Capture the cell that displays the provided text and extract its [x, y] central coordinate. 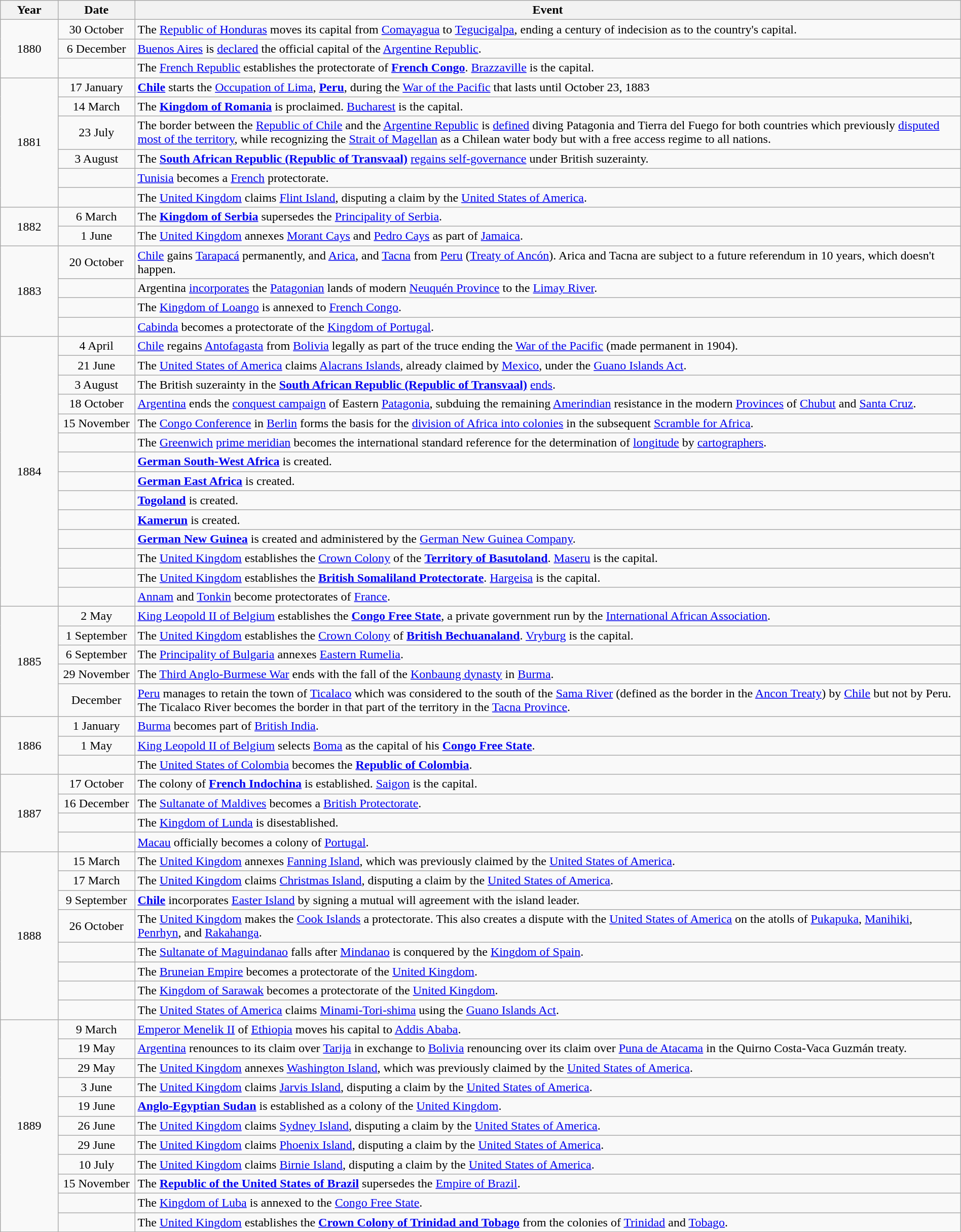
10 July [96, 1164]
Tunisia becomes a French protectorate. [547, 178]
December [96, 700]
15 March [96, 861]
16 December [96, 803]
The Kingdom of Luba is annexed to the Congo Free State. [547, 1203]
19 June [96, 1106]
The Greenwich prime meridian becomes the international standard reference for the determination of longitude by cartographers. [547, 442]
3 June [96, 1087]
The United Kingdom claims Flint Island, disputing a claim by the United States of America. [547, 197]
17 March [96, 880]
Annam and Tonkin become protectorates of France. [547, 597]
1880 [29, 49]
The United Kingdom claims Jarvis Island, disputing a claim by the United States of America. [547, 1087]
The Kingdom of Loango is annexed to French Congo. [547, 308]
Anglo-Egyptian Sudan is established as a colony of the United Kingdom. [547, 1106]
23 July [96, 133]
Emperor Menelik II of Ethiopia moves his capital to Addis Ababa. [547, 1029]
The Kingdom of Lunda is disestablished. [547, 823]
26 October [96, 926]
Chile starts the Occupation of Lima, Peru, during the War of the Pacific that lasts until October 23, 1883 [547, 87]
6 December [96, 49]
The United Kingdom annexes Washington Island, which was previously claimed by the United States of America. [547, 1068]
Argentina incorporates the Patagonian lands of modern Neuquén Province to the Limay River. [547, 288]
29 June [96, 1145]
The United Kingdom claims Phoenix Island, disputing a claim by the United States of America. [547, 1145]
The Sultanate of Maguindanao falls after Mindanao is conquered by the Kingdom of Spain. [547, 952]
The United Kingdom annexes Fanning Island, which was previously claimed by the United States of America. [547, 861]
The Third Anglo-Burmese War ends with the fall of the Konbaung dynasty in Burma. [547, 674]
9 September [96, 900]
1883 [29, 291]
1 September [96, 636]
The United Kingdom claims Christmas Island, disputing a claim by the United States of America. [547, 880]
1885 [29, 662]
17 January [96, 87]
1887 [29, 813]
German South-West Africa is created. [547, 462]
18 October [96, 404]
1882 [29, 226]
4 April [96, 346]
Year [29, 10]
14 March [96, 106]
1 January [96, 726]
1881 [29, 142]
9 March [96, 1029]
The Kingdom of Serbia supersedes the Principality of Serbia. [547, 216]
The Bruneian Empire becomes a protectorate of the United Kingdom. [547, 972]
21 June [96, 365]
The Republic of the United States of Brazil supersedes the Empire of Brazil. [547, 1183]
King Leopold II of Belgium selects Boma as the capital of his Congo Free State. [547, 745]
Chile incorporates Easter Island by signing a mutual will agreement with the island leader. [547, 900]
1886 [29, 745]
6 September [96, 655]
The United States of America claims Alacrans Islands, already claimed by Mexico, under the Guano Islands Act. [547, 365]
Buenos Aires is declared the official capital of the Argentine Republic. [547, 49]
German East Africa is created. [547, 481]
6 March [96, 216]
The French Republic establishes the protectorate of French Congo. Brazzaville is the capital. [547, 68]
20 October [96, 262]
German New Guinea is created and administered by the German New Guinea Company. [547, 539]
26 June [96, 1126]
Togoland is created. [547, 500]
Event [547, 10]
The Kingdom of Sarawak becomes a protectorate of the United Kingdom. [547, 991]
King Leopold II of Belgium establishes the Congo Free State, a private government run by the International African Association. [547, 616]
The United Kingdom establishes the Crown Colony of the Territory of Basutoland. Maseru is the capital. [547, 558]
Burma becomes part of British India. [547, 726]
The Congo Conference in Berlin forms the basis for the division of Africa into colonies in the subsequent Scramble for Africa. [547, 423]
1888 [29, 936]
The Kingdom of Romania is proclaimed. Bucharest is the capital. [547, 106]
The United Kingdom establishes the Crown Colony of British Bechuanaland. Vryburg is the capital. [547, 636]
Cabinda becomes a protectorate of the Kingdom of Portugal. [547, 327]
Date [96, 10]
The colony of French Indochina is established. Saigon is the capital. [547, 784]
19 May [96, 1049]
Chile regains Antofagasta from Bolivia legally as part of the truce ending the War of the Pacific (made permanent in 1904). [547, 346]
2 May [96, 616]
The South African Republic (Republic of Transvaal) regains self-governance under British suzerainty. [547, 159]
Kamerun is created. [547, 519]
1 May [96, 745]
The United Kingdom establishes the Crown Colony of Trinidad and Tobago from the colonies of Trinidad and Tobago. [547, 1222]
The United Kingdom claims Sydney Island, disputing a claim by the United States of America. [547, 1126]
29 May [96, 1068]
The United Kingdom claims Birnie Island, disputing a claim by the United States of America. [547, 1164]
30 October [96, 29]
1884 [29, 471]
17 October [96, 784]
The United Kingdom annexes Morant Cays and Pedro Cays as part of Jamaica. [547, 236]
The United Kingdom establishes the British Somaliland Protectorate. Hargeisa is the capital. [547, 577]
The United States of Colombia becomes the Republic of Colombia. [547, 765]
The United States of America claims Minami-Tori-shima using the Guano Islands Act. [547, 1010]
1889 [29, 1126]
The Sultanate of Maldives becomes a British Protectorate. [547, 803]
29 November [96, 674]
Macau officially becomes a colony of Portugal. [547, 842]
The Principality of Bulgaria annexes Eastern Rumelia. [547, 655]
The Republic of Honduras moves its capital from Comayagua to Tegucigalpa, ending a century of indecision as to the country's capital. [547, 29]
1 June [96, 236]
The British suzerainty in the South African Republic (Republic of Transvaal) ends. [547, 385]
